For the text-containing cell, return its midpoint in [x, y] coordinate format. 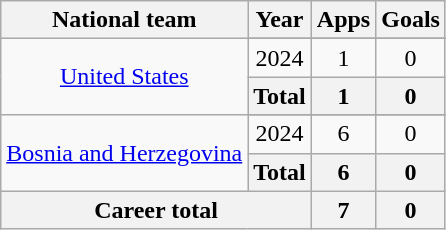
7 [343, 210]
Apps [343, 20]
National team [124, 20]
Bosnia and Herzegovina [124, 153]
Year [280, 20]
Goals [411, 20]
Career total [156, 210]
United States [124, 77]
